Locate the cell with the specified text and output its (X, Y) center coordinate. 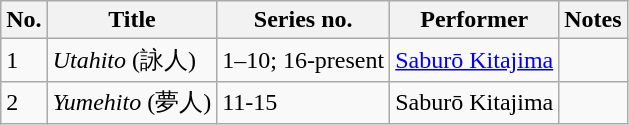
Performer (474, 20)
11-15 (304, 102)
No. (24, 20)
Utahito (詠人) (132, 60)
2 (24, 102)
Yumehito (夢人) (132, 102)
1–10; 16-present (304, 60)
Title (132, 20)
1 (24, 60)
Notes (593, 20)
Series no. (304, 20)
